Identify which cell holds the provided text, then report its (x, y) central coordinate. 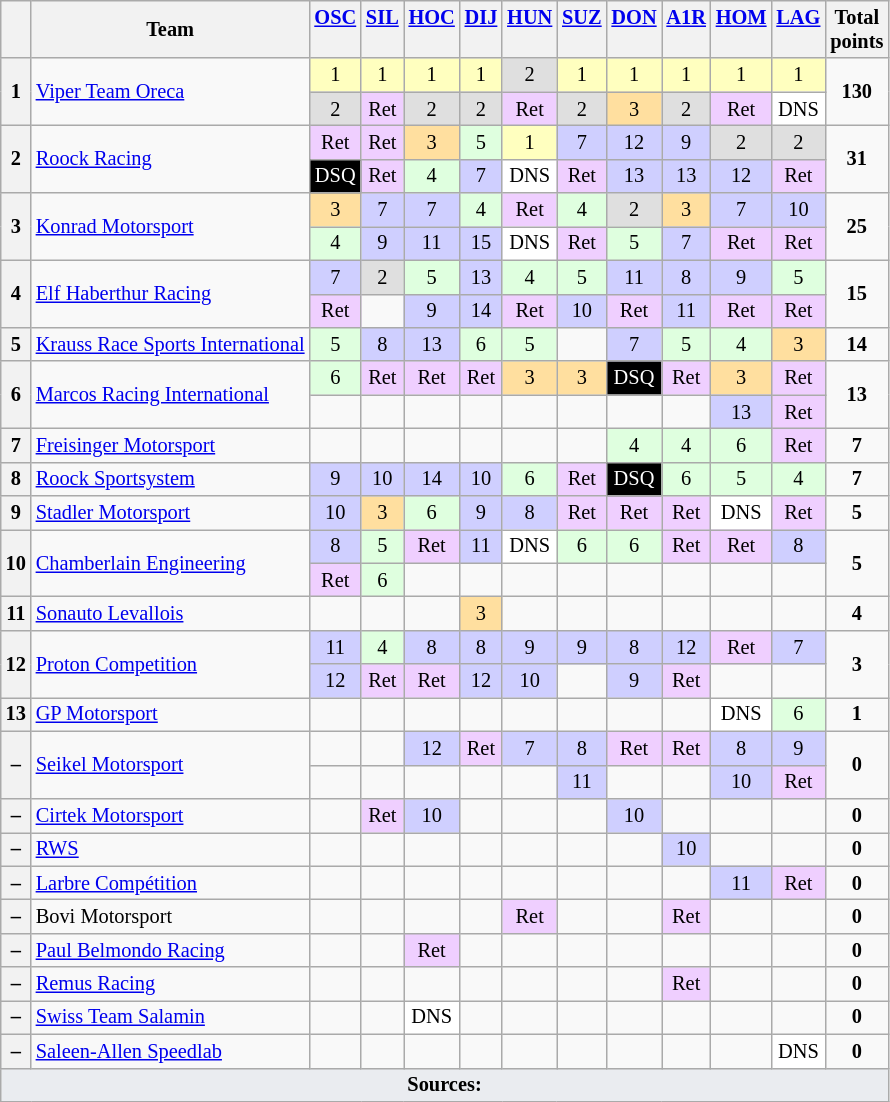
Bovi Motorsport (170, 916)
Paul Belmondo Racing (170, 950)
GP Motorsport (170, 714)
130 (856, 92)
DIJ (482, 29)
LAG (798, 29)
25 (856, 226)
A1R (686, 29)
HOC (432, 29)
Cirtek Motorsport (170, 815)
Stadler Motorsport (170, 513)
Swiss Team Salamin (170, 1017)
Konrad Motorsport (170, 226)
SIL (382, 29)
SUZ (582, 29)
Krauss Race Sports International (170, 344)
Roock Sportsystem (170, 479)
OSC (335, 29)
Seikel Motorsport (170, 764)
31 (856, 158)
Larbre Compétition (170, 883)
Team (170, 29)
Freisinger Motorsport (170, 445)
DON (634, 29)
Marcos Racing International (170, 394)
Proton Competition (170, 664)
Roock Racing (170, 158)
HUN (530, 29)
Remus Racing (170, 984)
HOM (742, 29)
Viper Team Oreca (170, 92)
Sonauto Levallois (170, 613)
Totalpoints (856, 29)
Elf Haberthur Racing (170, 294)
RWS (170, 849)
Sources: (444, 1085)
Saleen-Allen Speedlab (170, 1051)
Chamberlain Engineering (170, 562)
